Detect which cell encompasses the target text, then output its (X, Y) center coordinate. 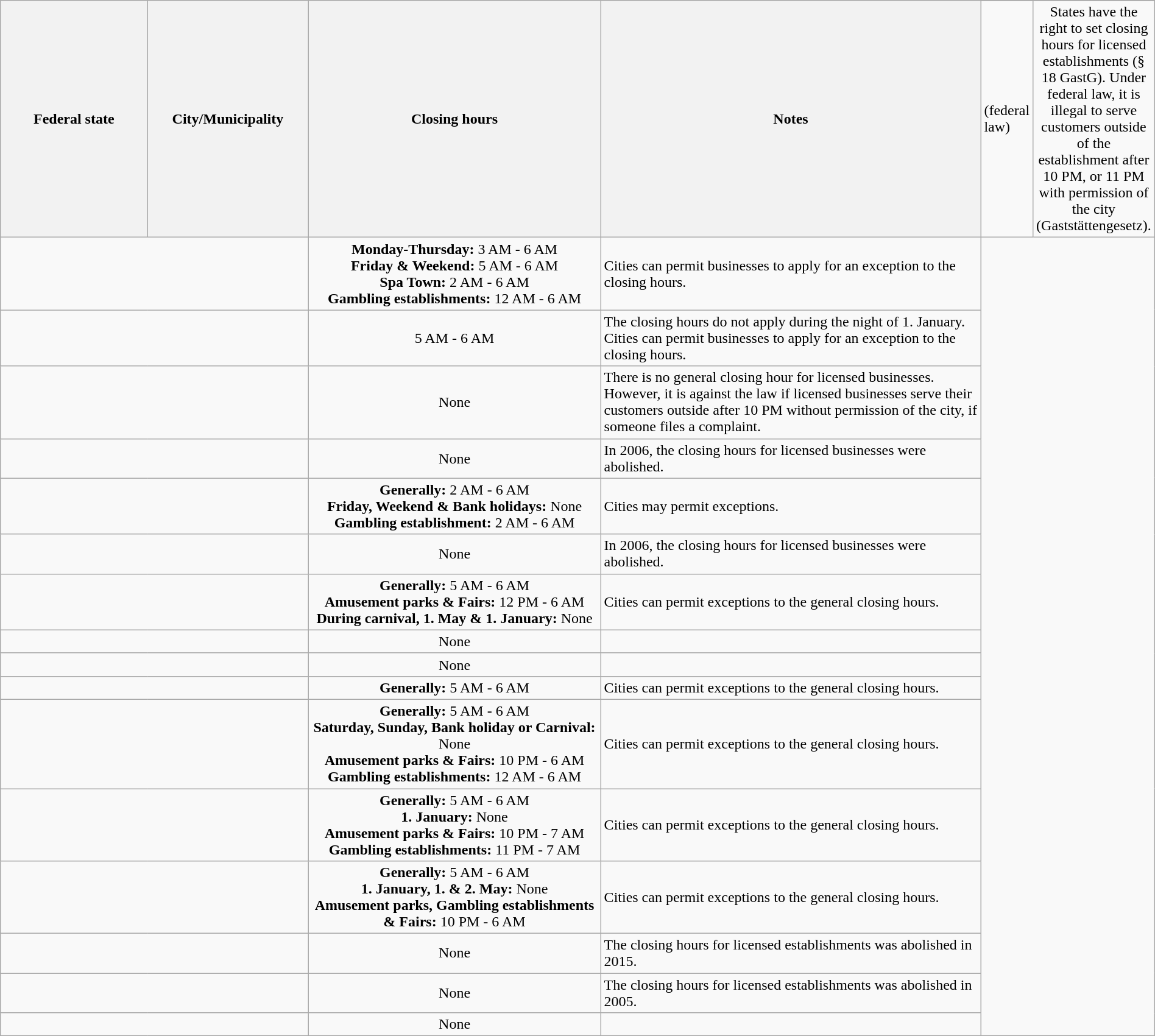
Generally: 5 AM - 6 AMAmusement parks & Fairs: 12 PM - 6 AMDuring carnival, 1. May & 1. January: None (454, 602)
5 AM - 6 AM (454, 338)
The closing hours for licensed establishments was abolished in 2005. (791, 993)
Closing hours (454, 119)
Generally: 5 AM - 6 AM1. January: NoneAmusement parks & Fairs: 10 PM - 7 AMGambling establishments: 11 PM - 7 AM (454, 825)
The closing hours for licensed establishments was abolished in 2015. (791, 954)
Generally: 5 AM - 6 AMSaturday, Sunday, Bank holiday or Carnival: NoneAmusement parks & Fairs: 10 PM - 6 AMGambling establishments: 12 AM - 6 AM (454, 744)
Generally: 5 AM - 6 AM (454, 688)
The closing hours do not apply during the night of 1. January. Cities can permit businesses to apply for an exception to the closing hours. (791, 338)
Generally: 5 AM - 6 AM1. January, 1. & 2. May: NoneAmusement parks, Gambling establishments & Fairs: 10 PM - 6 AM (454, 898)
Federal state (74, 119)
(federal law) (1007, 119)
City/Municipality (228, 119)
Cities may permit exceptions. (791, 506)
Monday-Thursday: 3 AM - 6 AMFriday & Weekend: 5 AM - 6 AMSpa Town: 2 AM - 6 AMGambling establishments: 12 AM - 6 AM (454, 274)
Notes (791, 119)
Cities can permit businesses to apply for an exception to the closing hours. (791, 274)
Generally: 2 AM - 6 AMFriday, Weekend & Bank holidays: NoneGambling establishment: 2 AM - 6 AM (454, 506)
